Output the [x, y] coordinate of the center of the cell containing the given text.  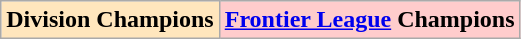
Frontier League Champions [370, 20]
Division Champions [110, 20]
